Provide the (X, Y) coordinate of the cell's center where the given text is located.  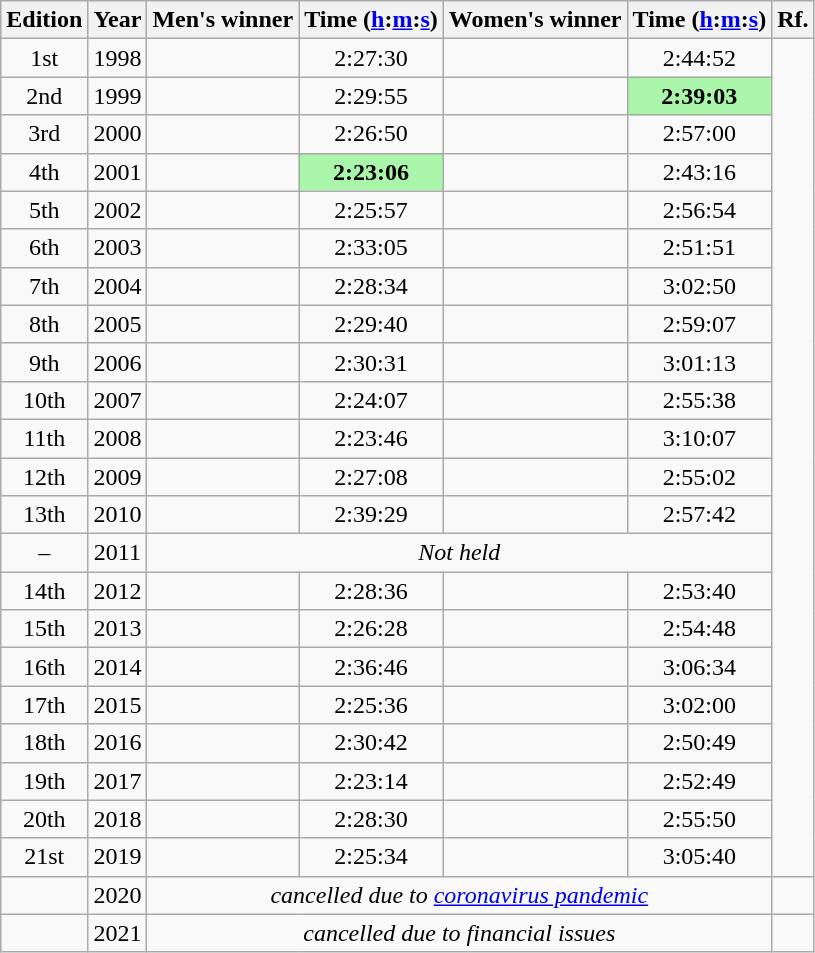
2016 (118, 743)
9th (44, 362)
2:28:30 (372, 819)
2:53:40 (700, 591)
2014 (118, 667)
2017 (118, 781)
3:05:40 (700, 857)
2:25:36 (372, 705)
2001 (118, 172)
12th (44, 477)
Edition (44, 20)
2:27:08 (372, 477)
16th (44, 667)
2002 (118, 210)
Rf. (793, 20)
2010 (118, 515)
2:28:34 (372, 286)
5th (44, 210)
2006 (118, 362)
2:43:16 (700, 172)
3rd (44, 134)
3:02:00 (700, 705)
2:26:50 (372, 134)
2:55:02 (700, 477)
6th (44, 248)
2:25:34 (372, 857)
1st (44, 58)
2007 (118, 400)
2:55:38 (700, 400)
2:30:31 (372, 362)
17th (44, 705)
2:54:48 (700, 629)
2nd (44, 96)
Men's winner (223, 20)
21st (44, 857)
2:33:05 (372, 248)
2000 (118, 134)
2009 (118, 477)
Women's winner (535, 20)
2:36:46 (372, 667)
cancelled due to coronavirus pandemic (460, 895)
1999 (118, 96)
2:28:36 (372, 591)
2:55:50 (700, 819)
2020 (118, 895)
2:23:46 (372, 438)
2:24:07 (372, 400)
2003 (118, 248)
2:25:57 (372, 210)
2:39:03 (700, 96)
15th (44, 629)
2015 (118, 705)
1998 (118, 58)
2:57:00 (700, 134)
2:56:54 (700, 210)
2:23:14 (372, 781)
7th (44, 286)
3:01:13 (700, 362)
2:52:49 (700, 781)
Not held (460, 553)
2004 (118, 286)
2021 (118, 933)
Year (118, 20)
2:29:55 (372, 96)
– (44, 553)
2019 (118, 857)
4th (44, 172)
13th (44, 515)
2008 (118, 438)
3:06:34 (700, 667)
cancelled due to financial issues (460, 933)
2:27:30 (372, 58)
2:51:51 (700, 248)
2013 (118, 629)
2005 (118, 324)
20th (44, 819)
11th (44, 438)
2011 (118, 553)
10th (44, 400)
2:26:28 (372, 629)
2:50:49 (700, 743)
18th (44, 743)
8th (44, 324)
3:02:50 (700, 286)
2018 (118, 819)
2:30:42 (372, 743)
2:29:40 (372, 324)
2:59:07 (700, 324)
2:39:29 (372, 515)
2:57:42 (700, 515)
14th (44, 591)
19th (44, 781)
2:44:52 (700, 58)
3:10:07 (700, 438)
2012 (118, 591)
2:23:06 (372, 172)
